For the text-containing cell, return its midpoint in [X, Y] coordinate format. 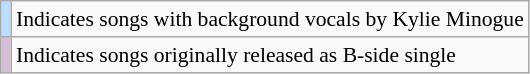
Indicates songs originally released as B-side single [270, 55]
Indicates songs with background vocals by Kylie Minogue [270, 19]
